Detect which cell encompasses the target text, then output its [X, Y] center coordinate. 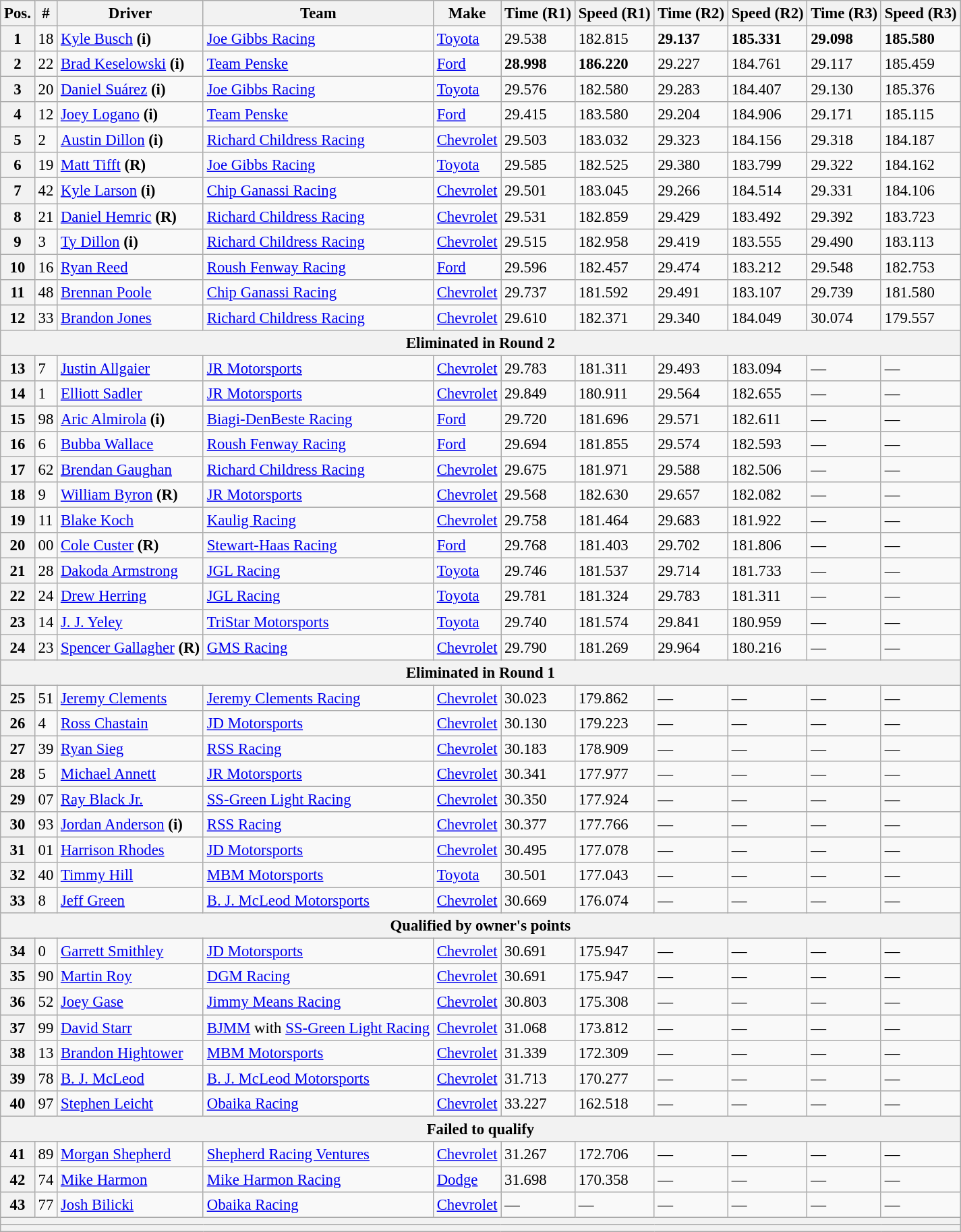
Justin Allgaier [131, 368]
183.094 [767, 368]
32 [18, 875]
Kyle Busch (i) [131, 39]
184.906 [767, 115]
89 [46, 1154]
Qualified by owner's points [480, 926]
Jeremy Clements [131, 698]
77 [46, 1205]
Team [318, 13]
B. J. McLeod [131, 1078]
29.610 [538, 318]
29.964 [691, 647]
29.781 [538, 597]
29.117 [844, 64]
29.683 [691, 521]
30 [18, 825]
181.971 [614, 470]
29.576 [538, 90]
30.669 [538, 901]
37 [18, 1028]
29 [18, 799]
Speed (R3) [921, 13]
182.506 [767, 470]
Ty Dillon (i) [131, 241]
29.740 [538, 622]
181.806 [767, 546]
Bubba Wallace [131, 444]
29.340 [691, 318]
29.790 [538, 647]
36 [18, 1002]
30.183 [538, 749]
98 [46, 419]
Eliminated in Round 1 [480, 672]
# [46, 13]
180.959 [767, 622]
51 [46, 698]
29.574 [691, 444]
29.675 [538, 470]
43 [18, 1205]
182.815 [614, 39]
184.162 [921, 165]
52 [46, 1002]
29.758 [538, 521]
Brandon Jones [131, 318]
184.187 [921, 140]
184.514 [767, 191]
Shepherd Racing Ventures [318, 1154]
Jimmy Means Racing [318, 1002]
29.098 [844, 39]
179.223 [614, 724]
181.696 [614, 419]
Stephen Leicht [131, 1103]
Spencer Gallagher (R) [131, 647]
185.331 [767, 39]
184.407 [767, 90]
78 [46, 1078]
172.309 [614, 1053]
93 [46, 825]
183.492 [767, 216]
97 [46, 1103]
181.464 [614, 521]
30.350 [538, 799]
182.958 [614, 241]
Make [467, 13]
Aric Almirola (i) [131, 419]
181.574 [614, 622]
183.107 [767, 292]
Drew Herring [131, 597]
SS-Green Light Racing [318, 799]
182.753 [921, 267]
31.713 [538, 1078]
Ray Black Jr. [131, 799]
30.495 [538, 850]
Time (R2) [691, 13]
Blake Koch [131, 521]
Jeremy Clements Racing [318, 698]
29.493 [691, 368]
GMS Racing [318, 647]
29.227 [691, 64]
181.537 [614, 571]
29.720 [538, 419]
29.568 [538, 495]
29.702 [691, 546]
29.564 [691, 394]
182.593 [767, 444]
29.491 [691, 292]
29.415 [538, 115]
29.596 [538, 267]
34 [18, 951]
Speed (R2) [767, 13]
183.212 [767, 267]
184.106 [921, 191]
177.043 [614, 875]
29.841 [691, 622]
Brandon Hightower [131, 1053]
30.023 [538, 698]
180.911 [614, 394]
181.922 [767, 521]
Kaulig Racing [318, 521]
29.849 [538, 394]
182.580 [614, 90]
31 [18, 850]
185.115 [921, 115]
183.723 [921, 216]
J. J. Yeley [131, 622]
29.204 [691, 115]
62 [46, 470]
29.657 [691, 495]
William Byron (R) [131, 495]
29.266 [691, 191]
181.733 [767, 571]
177.977 [614, 774]
29.318 [844, 140]
182.525 [614, 165]
170.358 [614, 1179]
Stewart-Haas Racing [318, 546]
182.630 [614, 495]
29.739 [844, 292]
38 [18, 1053]
DGM Racing [318, 977]
183.113 [921, 241]
Daniel Hemric (R) [131, 216]
TriStar Motorsports [318, 622]
35 [18, 977]
99 [46, 1028]
29.322 [844, 165]
Jeff Green [131, 901]
41 [18, 1154]
Harrison Rhodes [131, 850]
Cole Custer (R) [131, 546]
30.803 [538, 1002]
00 [46, 546]
29.571 [691, 419]
29.768 [538, 546]
15 [18, 419]
30.377 [538, 825]
181.269 [614, 647]
Mike Harmon Racing [318, 1179]
33.227 [538, 1103]
183.799 [767, 165]
29.503 [538, 140]
29.694 [538, 444]
181.580 [921, 292]
Ross Chastain [131, 724]
Matt Tifft (R) [131, 165]
177.078 [614, 850]
30.501 [538, 875]
29.419 [691, 241]
Brad Keselowski (i) [131, 64]
Pos. [18, 13]
179.862 [614, 698]
29.130 [844, 90]
Eliminated in Round 2 [480, 343]
31.698 [538, 1179]
Brennan Poole [131, 292]
183.555 [767, 241]
07 [46, 799]
Jordan Anderson (i) [131, 825]
29.714 [691, 571]
Driver [131, 13]
Dakoda Armstrong [131, 571]
183.032 [614, 140]
173.812 [614, 1028]
0 [46, 951]
182.611 [767, 419]
27 [18, 749]
182.457 [614, 267]
BJMM with SS-Green Light Racing [318, 1028]
182.371 [614, 318]
29.137 [691, 39]
185.376 [921, 90]
30.074 [844, 318]
Josh Bilicki [131, 1205]
Kyle Larson (i) [131, 191]
178.909 [614, 749]
26 [18, 724]
29.171 [844, 115]
29.392 [844, 216]
29.501 [538, 191]
Failed to qualify [480, 1129]
Speed (R1) [614, 13]
29.515 [538, 241]
185.580 [921, 39]
29.283 [691, 90]
David Starr [131, 1028]
Mike Harmon [131, 1179]
Martin Roy [131, 977]
162.518 [614, 1103]
29.323 [691, 140]
Biagi-DenBeste Racing [318, 419]
185.459 [921, 64]
Joey Logano (i) [131, 115]
177.766 [614, 825]
181.855 [614, 444]
31.339 [538, 1053]
25 [18, 698]
30.341 [538, 774]
184.049 [767, 318]
181.403 [614, 546]
Dodge [467, 1179]
29.380 [691, 165]
Michael Annett [131, 774]
29.429 [691, 216]
172.706 [614, 1154]
183.045 [614, 191]
183.580 [614, 115]
29.531 [538, 216]
29.331 [844, 191]
170.277 [614, 1078]
10 [18, 267]
29.538 [538, 39]
Time (R1) [538, 13]
179.557 [921, 318]
182.082 [767, 495]
Austin Dillon (i) [131, 140]
182.859 [614, 216]
184.761 [767, 64]
31.267 [538, 1154]
48 [46, 292]
29.746 [538, 571]
176.074 [614, 901]
182.655 [767, 394]
Elliott Sadler [131, 394]
Time (R3) [844, 13]
Daniel Suárez (i) [131, 90]
175.308 [614, 1002]
30.130 [538, 724]
74 [46, 1179]
181.324 [614, 597]
17 [18, 470]
Ryan Reed [131, 267]
28.998 [538, 64]
90 [46, 977]
Timmy Hill [131, 875]
177.924 [614, 799]
184.156 [767, 140]
Brendan Gaughan [131, 470]
29.588 [691, 470]
29.490 [844, 241]
29.585 [538, 165]
29.737 [538, 292]
Joey Gase [131, 1002]
29.474 [691, 267]
180.216 [767, 647]
Morgan Shepherd [131, 1154]
Garrett Smithley [131, 951]
181.592 [614, 292]
186.220 [614, 64]
Ryan Sieg [131, 749]
29.548 [844, 267]
01 [46, 850]
31.068 [538, 1028]
